Output the (X, Y) coordinate of the center of the cell containing the given text.  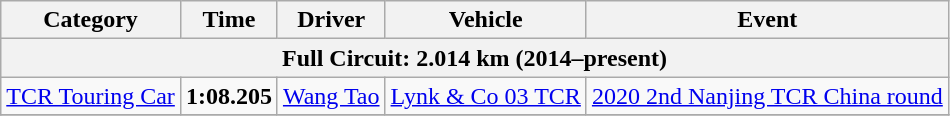
Vehicle (486, 20)
Event (767, 20)
Full Circuit: 2.014 km (2014–present) (475, 58)
Wang Tao (331, 96)
Time (228, 20)
1:08.205 (228, 96)
TCR Touring Car (91, 96)
Category (91, 20)
Lynk & Co 03 TCR (486, 96)
Driver (331, 20)
2020 2nd Nanjing TCR China round (767, 96)
